Capture the cell that displays the provided text and extract its [X, Y] central coordinate. 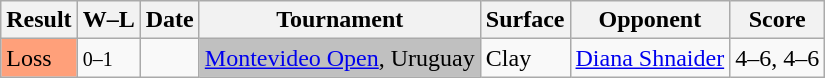
W–L [108, 20]
Result [39, 20]
Date [170, 20]
Tournament [340, 20]
Opponent [650, 20]
Clay [525, 58]
Loss [39, 58]
Montevideo Open, Uruguay [340, 58]
Score [778, 20]
4–6, 4–6 [778, 58]
Surface [525, 20]
Diana Shnaider [650, 58]
0–1 [108, 58]
